Detect which cell encompasses the target text, then output its (X, Y) center coordinate. 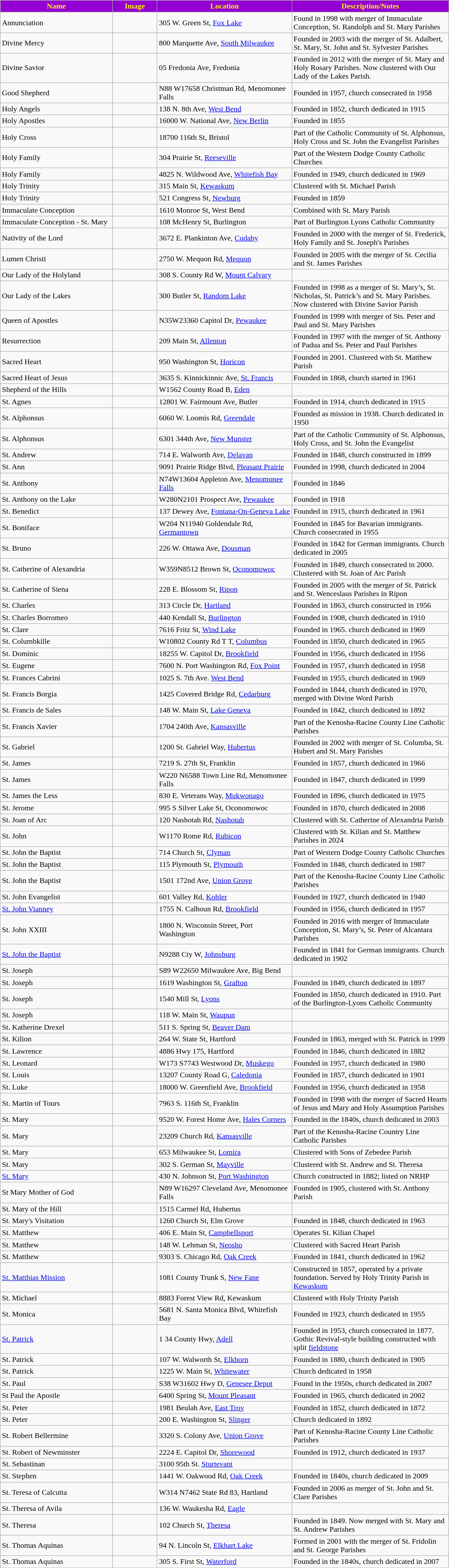
Annunciation (56, 23)
Founded in 2005 with the merger of St. Patrick and St. Wenceslaus Parishes in Ripon (370, 589)
Divine Mercy (56, 43)
995 S Silver Lake St, Oconomowoc (224, 808)
1981 Beulah Ave, East Troy (224, 1407)
Clustered with St. Kilian and St. Matthew Parishes in 2024 (370, 836)
7616 Fritz St, Wind Lake (224, 630)
Founded in 2000 with the merger of St. Frederick, Holy Family and St. Joseph's Parishes (370, 239)
Founded in 2016 with merger of Immaculate Conception, St. Mary’s, St. Peter of Alcantara Parishes (370, 929)
W359N8512 Brown St, Oconomowoc (224, 569)
950 Washington St, Horicon (224, 362)
St. Martin of Tours (56, 1103)
148 W. Main St, Lake Geneva (224, 710)
Sacred Heart of Jesus (56, 378)
Clustered with Sons of Zebedee Parish (370, 1152)
1225 W. Main St, Whitewater (224, 1371)
18000 W. Greenfield Ave, Brookfield (224, 1087)
Holy Angels (56, 109)
Founded in 1842, church dedicated in 1892 (370, 710)
St. John XXIII (56, 929)
Part of the Western Dodge County Catholic Churches (370, 158)
St. Charles (56, 606)
Founded in 1857, church dedicated in 1901 (370, 1075)
St. Francis Borgia (56, 694)
St. Mary's Visitation (56, 1221)
St. Charles Borromeo (56, 618)
N74W13604 Appleton Ave, Menomonee Falls (224, 483)
Found in the 1950s, church dedicated in 2007 (370, 1383)
12801 W. Fairmount Ave, Butler (224, 402)
W314 N7462 State Rd 83, Hartland (224, 1493)
714 E. Walworth Ave, Delavan (224, 455)
16000 W. National Ave, New Berlin (224, 121)
Founded in 1965, church dedicated in 2002 (370, 1395)
St. John (56, 836)
Part of Burlington Lyons Catholic Community (370, 222)
1704 240th Ave, Kansasville (224, 726)
St. Luke (56, 1087)
430 N. Johnson St, Port Washington (224, 1176)
9520 W. Forest Home Ave, Hales Corners (224, 1120)
714 Church St, Clyman (224, 852)
Founded in 1896, church dedicated in 1975 (370, 796)
305 W. Green St, Fox Lake (224, 23)
St. Bruno (56, 548)
Resurrection (56, 341)
308 S. County Rd W, Mount Calvary (224, 275)
Founded in 1870, church dedicated in 2008 (370, 808)
Location (224, 6)
Founded in 1848, church constructed in 1899 (370, 455)
N89 W16297 Cleveland Ave, Menomonee Falls (224, 1192)
Founded in 1840s, church dedicated in 2009 (370, 1476)
Founded in 1846, church dedicated in 1882 (370, 1051)
Founded in 1957, church consecrated in 1958 (370, 93)
7600 N. Port Washington Rd, Fox Point (224, 666)
St Mary Mother of God (56, 1192)
Founded in 1957, church dedicated in 1958 (370, 666)
S89 W22650 Milwaukee Ave, Big Bend (224, 970)
305 S. First St, Waterford (224, 1562)
Part of Kenosha-Racine County Line Catholic Parishes (370, 1436)
Founded in 1848, church dedicated in 1963 (370, 1221)
102 Church St, Theresa (224, 1525)
115 Plymouth St, Plymouth (224, 864)
Clustered with St. Andrew and St. Theresa (370, 1164)
W1562 County Road B, Eden (224, 390)
Founded in 1998, church dedicated in 2004 (370, 467)
2750 W. Mequon Rd, Mequon (224, 259)
9091 Prairie Ridge Blvd, Pleasant Prairie (224, 467)
Founded in 2005 with the merger of St. Cecilia and St. James Parishes (370, 259)
200 E. Washington St, Slinger (224, 1419)
Founded in 1949, church dedicated in 1969 (370, 174)
Image (135, 6)
Church dedicated in 1958 (370, 1371)
1260 Church St, Elm Grove (224, 1221)
5681 N. Santa Monica Blvd, Whitefish Bay (224, 1314)
1 34 County Hwy, Adell (224, 1339)
800 Marquette Ave, South Milwaukee (224, 43)
Nativity of the Lord (56, 239)
209 Main St, Allenton (224, 341)
Founded in 1849, church dedicated in 1897 (370, 982)
313 Circle Dr, Hartland (224, 606)
St. Benedict (56, 512)
Founded in 1848, church dedicated in 1987 (370, 864)
St. John Vianney (56, 909)
W173 S7743 Westwood Dr, Muskego (224, 1063)
Founded in 1841 for German immigrants. Church dedicated in 1902 (370, 954)
Founded in 1846 (370, 483)
W204 N11940 Goldendale Rd, Germantown (224, 528)
1619 Washington St, Grafton (224, 982)
W10802 County Rd T T, Columbus (224, 642)
Immaculate Conception - St. Mary (56, 222)
St. John Evangelist (56, 897)
137 Dewey Ave, Fontana-On-Geneva Lake (224, 512)
Part of the Catholic Community of St. Alphonsus, Holy Cross and St. John the Evangelist Parishes (370, 137)
315 Main St, Kewaskum (224, 186)
Founded in 1957, church dedicated in 1980 (370, 1063)
830 E. Veterans Way, Mukwonago (224, 796)
Founded in 1845 for Bavarian immigrants. Church consecrated in 1955 (370, 528)
Part of Western Dodge County Catholic Churches (370, 852)
Founded in 1850, church dedicated in 1910. Part of the Burlington-Lyons Catholic Community (370, 999)
1800 N. Wisconsin Street, Port Washington (224, 929)
1441 W. Oakwood Rd, Oak Creek (224, 1476)
Founded in 1850, church dedicated in 1965 (370, 642)
228 E. Blossom St, Ripon (224, 589)
Founded in the 1840s, church dedicated in 2007 (370, 1562)
St. Catherine of Siena (56, 589)
Founded in 1842 for German immigrants. Church dedicated in 2005 (370, 548)
Constructed in 1857, operated by a private foundation. Served by Holy Trinity Parish in Kewaskum (370, 1277)
Church dedicated in 1892 (370, 1419)
138 N. 8th Ave, West Bend (224, 109)
Founded in 1849. Now merged with St. Mary and St. Andrew Parishes (370, 1525)
Part of the Catholic Community of St. Alphonsus, Holy Cross, and St. John the Evangelist (370, 439)
148 W. Lehman St, Neosho (224, 1245)
1755 N. Calhoun Rd, Brookfield (224, 909)
1610 Monroe St, West Bend (224, 210)
Founded in 1998 with the merger of Sacred Hearts of Jesus and Mary and Holy Assumption Parishes (370, 1103)
Our Lady of the Lakes (56, 296)
1425 Covered Bridge Rd, Cedarburg (224, 694)
St. Lawrence (56, 1051)
Founded in 1859 (370, 198)
Found in 1998 with merger of Immaculate Conception, St. Randolph and St. Mary Parishes (370, 23)
Founded in 1880, church dedicated in 1905 (370, 1359)
1540 Mill St, Lyons (224, 999)
226 W. Ottawa Ave, Dousman (224, 548)
N9288 Cty W, Johnsburg (224, 954)
6060 W. Loomis Rd, Greendale (224, 418)
St. Catherine of Alexandria (56, 569)
1081 County Trunk S, New Fane (224, 1277)
Founded in 2006 as merger of St. John and St. Clare Parishes (370, 1493)
Shepherd of the Hills (56, 390)
Founded in 1956, church dedicated in 1957 (370, 909)
Founded in 2002 with merger of St. Columba, St. Hubert and St. Mary Parishes (370, 747)
Lumen Christi (56, 259)
St. Michael (56, 1298)
05 Fredonia Ave, Fredonia (224, 68)
St. Agnes (56, 402)
Founded in the 1840s, church dedicated in 2003 (370, 1120)
1025 S. 7th Ave. West Bend (224, 677)
St. Theresa of Avila (56, 1509)
94 N. Lincoln St, Elkhart Lake (224, 1546)
653 Milwaukee St, Lomira (224, 1152)
Founded in 1852, church dedicated in 1915 (370, 109)
Founded in 1915, church dedicated in 1961 (370, 512)
18700 116th St, Bristol (224, 137)
Founded in 1956, church dedicated in 1958 (370, 1087)
Formed in 2001 with the merger of St. Fridolin and St. George Parishes (370, 1546)
St. Joan of Arc (56, 820)
Founded in 1998 as a merger of St. Mary’s, St. Nicholas, St. Patrick’s and St. Mary Parishes. Now clustered with Divine Savior Parish (370, 296)
2224 E. Capitol Dr, Shorewood (224, 1452)
1200 St. Gabriel Way, Hubertus (224, 747)
Founded in 1965. church dedicated in 1969 (370, 630)
St. Kilion (56, 1039)
108 McHenry St, Burlington (224, 222)
St. Matthias Mission (56, 1277)
St. Columbkille (56, 642)
304 Prairie St, Reeseville (224, 158)
St. Andrew (56, 455)
601 Valley Rd, Kohler (224, 897)
136 W. Waukesha Rd, Eagle (224, 1509)
Queen of Apostles (56, 321)
Founded in 1918 (370, 500)
7963 S. 116th St, Franklin (224, 1103)
8883 Forest View Rd, Kewaskum (224, 1298)
9303 S. Chicago Rd, Oak Creek (224, 1257)
Sacred Heart (56, 362)
Divine Savior (56, 68)
Holy Apostles (56, 121)
Description/Notes (370, 6)
107 W. Walworth St, Elkhorn (224, 1359)
1501 172nd Ave, Union Grove (224, 880)
Part of the Kenosha-Racine Country Line Catholic Parishes (370, 1136)
S38 W31602 Hwy D, Genesee Depot (224, 1383)
511 S. Spring St, Beaver Dam (224, 1027)
Good Shepherd (56, 93)
Founded in 1844, church dedicated in 1970, merged with Divine Word Parish (370, 694)
6301 344th Ave, New Munster (224, 439)
Founded in 2001. Clustered with St. Matthew Parish (370, 362)
W220 N6588 Town Line Rd, Menomonee Falls (224, 779)
4886 Hwy 175, Hartford (224, 1051)
St. Leonard (56, 1063)
Combined with St. Mary Parish (370, 210)
Clustered with St. Catherine of Alexandria Parish (370, 820)
Founded in 1912, church dedicated in 1937 (370, 1452)
St. Francis Xavier (56, 726)
Founded in 1923, church dedicated in 1955 (370, 1314)
Founded in 2012 with the merger of St. Mary and Holy Rosary Parishes. Now clustered with Our Lady of the Lakes Parish. (370, 68)
Founded in 2003 with the merger of St. Adalbert, St. Mary, St. John and St. Sylvester Parishes (370, 43)
118 W. Main St, Waupun (224, 1015)
Founded in 1841, church dedicated in 1962 (370, 1257)
St. Anthony on the Lake (56, 500)
13207 County Road G, Caledonia (224, 1075)
Operates St. Kilian Chapel (370, 1233)
Holy Cross (56, 137)
3635 S. Kinnickinnic Ave, St. Francis (224, 378)
23209 Church Rd, Kansasville (224, 1136)
Clustered with Sacred Heart Parish (370, 1245)
Founded in 1956, church dedicated in 1956 (370, 654)
18255 W. Capitol Dr, Brookfield (224, 654)
264 W. State St, Hartford (224, 1039)
St. Gabriel (56, 747)
Name (56, 6)
St. Stephen (56, 1476)
Founded in 1955, church dedicated in 1969 (370, 677)
6400 Spring St, Mount Pleasant (224, 1395)
St. Monica (56, 1314)
3672 E. Plankinton Ave, Cudahy (224, 239)
Clustered with Holy Trinity Parish (370, 1298)
St. Boniface (56, 528)
Founded in 1847, church dedicated in 1999 (370, 779)
St. Louis (56, 1075)
Church constructed in 1882; listed on NRHP (370, 1176)
St. Clare (56, 630)
Founded in 1914, church dedicated in 1915 (370, 402)
Founded in 1997 with the merger of St. Anthony of Padua and Ss. Peter and Paul Parishes (370, 341)
Founded in 1857, church dedicated in 1966 (370, 763)
St. Robert of Newminster (56, 1452)
300 Butler St, Random Lake (224, 296)
St. Eugene (56, 666)
N35W23360 Capitol Dr, Pewaukee (224, 321)
Founded in 1905, clustered with St. Anthony Parish (370, 1192)
Founded in 1849, church consecrated in 2000. Clustered with St. Joan of Arc Parish (370, 569)
St. Jerome (56, 808)
Founded in 1852, church dedicated in 1872 (370, 1407)
Founded in 1953, church consecrated in 1877. Gothic Revival-style building constructed with split fieldstone (370, 1339)
7219 S. 27th St, Franklin (224, 763)
Founded in 1863, church constructed in 1956 (370, 606)
1515 Carmel Rd, Hubertus (224, 1209)
3320 S. Colony Ave, Union Grove (224, 1436)
St. Theresa (56, 1525)
Founded in 1999 with merger of Sts. Peter and Paul and St. Mary Parishes (370, 321)
St. Francis de Sales (56, 710)
120 Nashotah Rd, Nashotah (224, 820)
521 Congress St, Newburg (224, 198)
Founded in 1855 (370, 121)
406 E. Main St, Campbellsport (224, 1233)
W280N2101 Prospect Ave, Pewaukee (224, 500)
St. Teresa of Calcutta (56, 1493)
St. Katherine Drexel (56, 1027)
W1170 Rome Rd, Rubicon (224, 836)
St. Dominic (56, 654)
302 S. German St, Mayville (224, 1164)
St. Sebastinan (56, 1464)
St. Anthony (56, 483)
Founded in 1908, church dedicated in 1910 (370, 618)
440 Kendall St, Burlington (224, 618)
Founded in 1927, church dedicated in 1940 (370, 897)
St. James the Less (56, 796)
St. Ann (56, 467)
St. Mary of the Hill (56, 1209)
N88 W17658 Christman Rd, Menomonee Falls (224, 93)
St Paul the Apostle (56, 1395)
Founded as mission in 1938. Church dedicated in 1950 (370, 418)
Our Lady of the Holyland (56, 275)
3100 95th St. Sturtevant (224, 1464)
Founded in 1863, merged with St. Patrick in 1999 (370, 1039)
St. Paul (56, 1383)
St. Frances Cabrini (56, 677)
Founded in 1868, church started in 1961 (370, 378)
4825 N. Wildwood Ave, Whitefish Bay (224, 174)
Clustered with St. Michael Parish (370, 186)
St. Robert Bellermine (56, 1436)
Immaculate Conception (56, 210)
